Detect which cell encompasses the target text, then output its [X, Y] center coordinate. 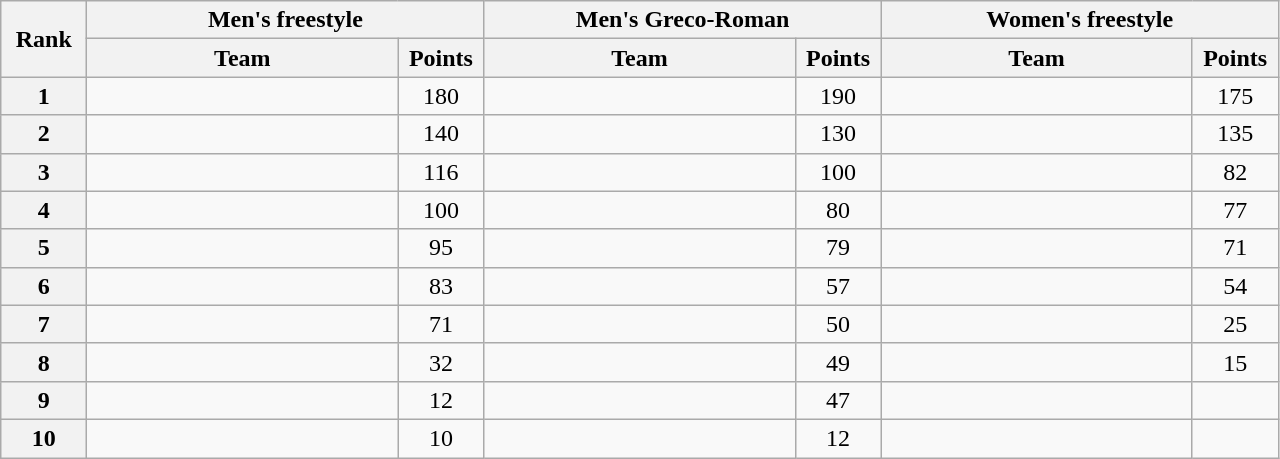
77 [1235, 210]
25 [1235, 324]
175 [1235, 96]
49 [838, 362]
80 [838, 210]
8 [44, 362]
1 [44, 96]
82 [1235, 172]
180 [441, 96]
Women's freestyle [1080, 20]
50 [838, 324]
135 [1235, 134]
130 [838, 134]
5 [44, 248]
47 [838, 400]
4 [44, 210]
6 [44, 286]
95 [441, 248]
2 [44, 134]
57 [838, 286]
54 [1235, 286]
116 [441, 172]
7 [44, 324]
3 [44, 172]
32 [441, 362]
79 [838, 248]
9 [44, 400]
15 [1235, 362]
Men's freestyle [286, 20]
Rank [44, 39]
83 [441, 286]
Men's Greco-Roman [682, 20]
190 [838, 96]
140 [441, 134]
